For the text-containing cell, return its midpoint in (X, Y) coordinate format. 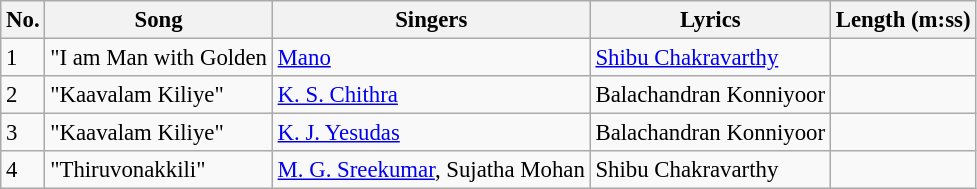
No. (23, 20)
1 (23, 58)
"Thiruvonakkili" (158, 170)
Mano (431, 58)
3 (23, 133)
Song (158, 20)
"I am Man with Golden (158, 58)
Singers (431, 20)
M. G. Sreekumar, Sujatha Mohan (431, 170)
Lyrics (710, 20)
Length (m:ss) (902, 20)
2 (23, 95)
K. S. Chithra (431, 95)
K. J. Yesudas (431, 133)
4 (23, 170)
